Pinpoint the cell where the given text exists, returning its [X, Y] midpoint coordinate. 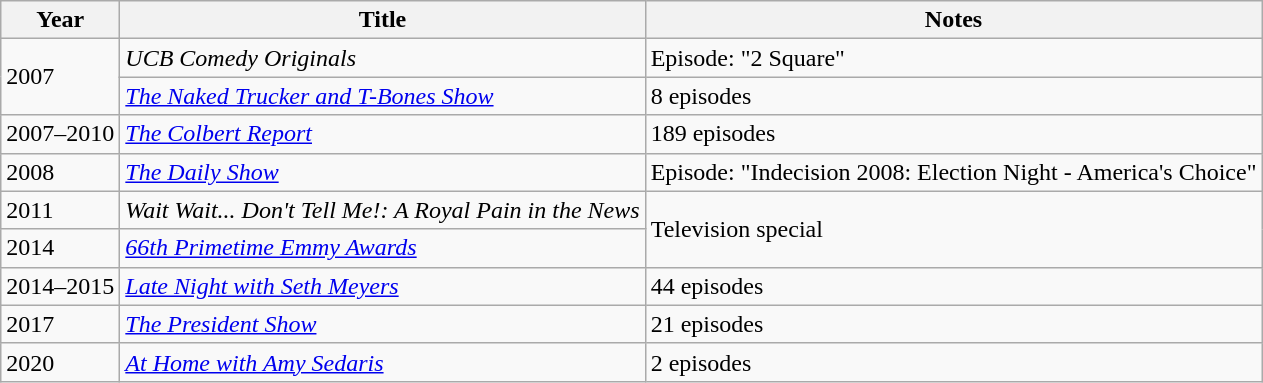
Notes [954, 20]
The Colbert Report [382, 134]
21 episodes [954, 324]
Year [60, 20]
2 episodes [954, 362]
44 episodes [954, 286]
At Home with Amy Sedaris [382, 362]
Title [382, 20]
2007 [60, 77]
Episode: "2 Square" [954, 58]
The President Show [382, 324]
Late Night with Seth Meyers [382, 286]
66th Primetime Emmy Awards [382, 248]
2014 [60, 248]
2017 [60, 324]
2014–2015 [60, 286]
The Naked Trucker and T-Bones Show [382, 96]
Television special [954, 229]
The Daily Show [382, 172]
2007–2010 [60, 134]
189 episodes [954, 134]
Episode: "Indecision 2008: Election Night - America's Choice" [954, 172]
UCB Comedy Originals [382, 58]
2020 [60, 362]
2011 [60, 210]
8 episodes [954, 96]
2008 [60, 172]
Wait Wait... Don't Tell Me!: A Royal Pain in the News [382, 210]
